Capture the cell that displays the provided text and extract its [X, Y] central coordinate. 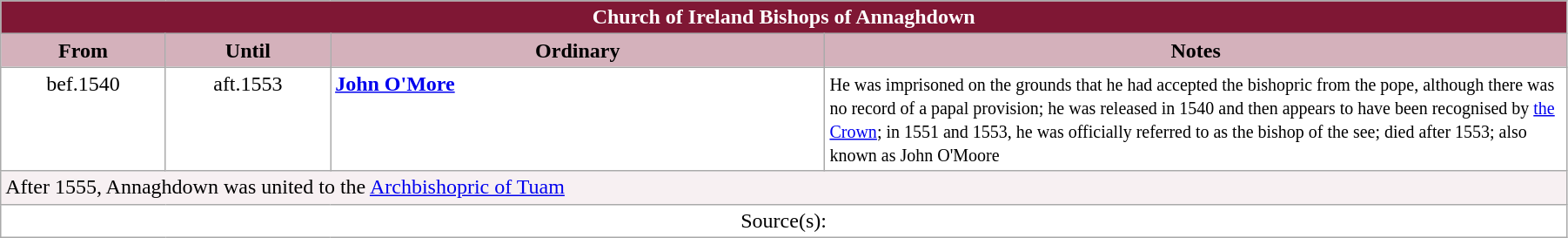
Source(s): [784, 221]
Church of Ireland Bishops of Annaghdown [784, 17]
John O'More [578, 119]
Until [247, 51]
After 1555, Annaghdown was united to the Archbishopric of Tuam [784, 187]
Notes [1196, 51]
Ordinary [578, 51]
aft.1553 [247, 119]
bef.1540 [84, 119]
From [84, 51]
